Capture the cell that displays the provided text and extract its [x, y] central coordinate. 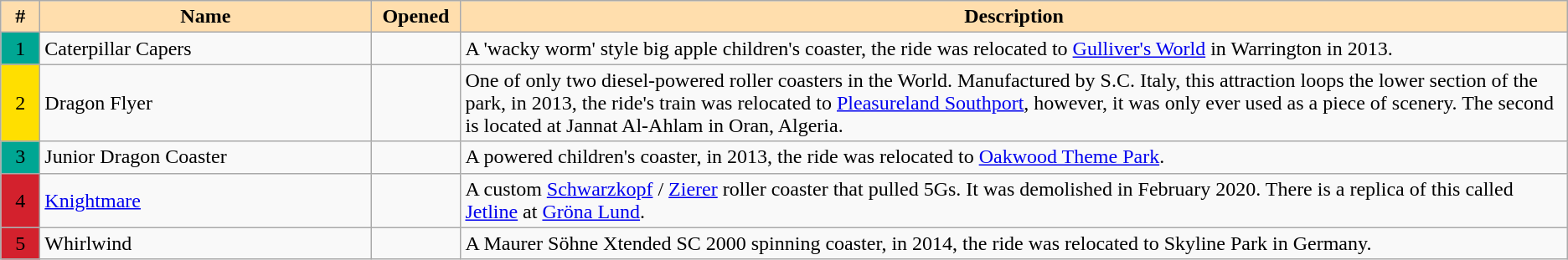
Junior Dragon Coaster [206, 157]
A 'wacky worm' style big apple children's coaster, the ride was relocated to Gulliver's World in Warrington in 2013. [1014, 48]
Knightmare [206, 201]
Name [206, 17]
Opened [415, 17]
Whirlwind [206, 243]
Caterpillar Capers [206, 48]
Description [1014, 17]
# [20, 17]
4 [20, 201]
1 [20, 48]
A Maurer Söhne Xtended SC 2000 spinning coaster, in 2014, the ride was relocated to Skyline Park in Germany. [1014, 243]
5 [20, 243]
3 [20, 157]
Dragon Flyer [206, 103]
A powered children's coaster, in 2013, the ride was relocated to Oakwood Theme Park. [1014, 157]
2 [20, 103]
